Return (X, Y) of the center of cell containing provided text 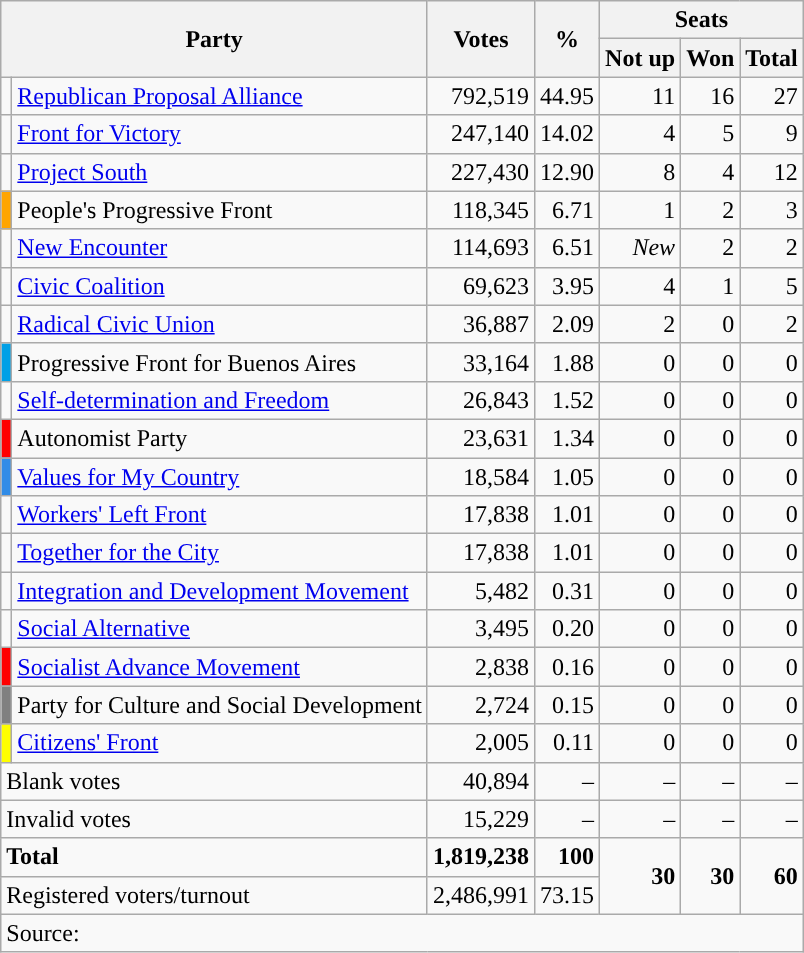
Socialist Advance Movement (220, 667)
44.95 (568, 96)
Registered voters/turnout (214, 895)
8 (640, 172)
2,724 (480, 705)
33,164 (480, 362)
0.11 (568, 743)
1,819,238 (480, 857)
18,584 (480, 477)
23,631 (480, 438)
Autonomist Party (220, 438)
227,430 (480, 172)
40,894 (480, 781)
114,693 (480, 248)
3.95 (568, 286)
% (568, 39)
Seats (702, 20)
12 (772, 172)
3,495 (480, 629)
Not up (640, 58)
1.52 (568, 400)
Party (214, 39)
1.88 (568, 362)
118,345 (480, 210)
2.09 (568, 324)
16 (710, 96)
Self-determination and Freedom (220, 400)
Civic Coalition (220, 286)
Won (710, 58)
14.02 (568, 134)
6.71 (568, 210)
Radical Civic Union (220, 324)
12.90 (568, 172)
0.31 (568, 591)
New (640, 248)
Citizens' Front (220, 743)
Source: (402, 933)
New Encounter (220, 248)
3 (772, 210)
69,623 (480, 286)
5,482 (480, 591)
0.20 (568, 629)
Social Alternative (220, 629)
11 (640, 96)
Front for Victory (220, 134)
60 (772, 876)
1.05 (568, 477)
247,140 (480, 134)
36,887 (480, 324)
73.15 (568, 895)
27 (772, 96)
1.34 (568, 438)
Progressive Front for Buenos Aires (220, 362)
9 (772, 134)
Votes (480, 39)
2,005 (480, 743)
Republican Proposal Alliance (220, 96)
Party for Culture and Social Development (220, 705)
Invalid votes (214, 819)
Blank votes (214, 781)
2,838 (480, 667)
15,229 (480, 819)
Together for the City (220, 553)
Integration and Development Movement (220, 591)
0.15 (568, 705)
6.51 (568, 248)
0.16 (568, 667)
People's Progressive Front (220, 210)
Workers' Left Front (220, 515)
792,519 (480, 96)
Values for My Country (220, 477)
2,486,991 (480, 895)
26,843 (480, 400)
100 (568, 857)
Project South (220, 172)
